Capture the cell that displays the provided text and extract its [x, y] central coordinate. 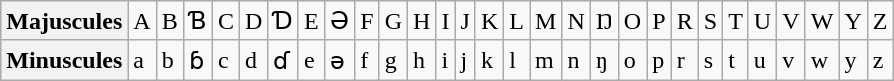
Y [853, 21]
w [822, 60]
Ɓ [198, 21]
R [684, 21]
G [393, 21]
Z [880, 21]
W [822, 21]
V [791, 21]
t [736, 60]
Ɗ [284, 21]
b [170, 60]
ə [340, 60]
a [142, 60]
u [762, 60]
U [762, 21]
B [170, 21]
c [226, 60]
F [367, 21]
D [253, 21]
Minuscules [64, 60]
I [446, 21]
A [142, 21]
S [710, 21]
s [710, 60]
m [546, 60]
J [465, 21]
Ŋ [604, 21]
z [880, 60]
n [576, 60]
j [465, 60]
f [367, 60]
K [489, 21]
y [853, 60]
i [446, 60]
Majuscules [64, 21]
P [659, 21]
C [226, 21]
k [489, 60]
h [422, 60]
ɓ [198, 60]
o [632, 60]
E [311, 21]
r [684, 60]
O [632, 21]
e [311, 60]
l [517, 60]
H [422, 21]
ŋ [604, 60]
ɗ [284, 60]
v [791, 60]
N [576, 21]
p [659, 60]
Ə [340, 21]
d [253, 60]
L [517, 21]
M [546, 21]
g [393, 60]
T [736, 21]
